Detect which cell encompasses the target text, then output its [X, Y] center coordinate. 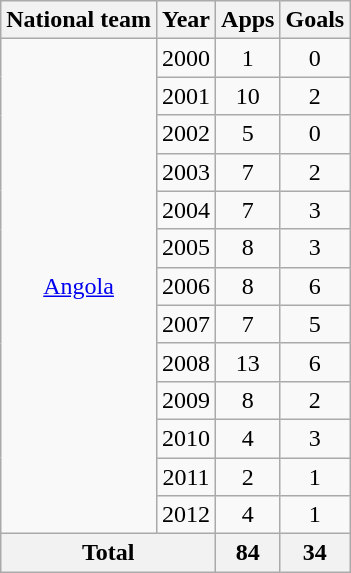
13 [248, 362]
2001 [186, 96]
2004 [186, 210]
34 [315, 553]
84 [248, 553]
National team [79, 20]
2000 [186, 58]
2002 [186, 134]
2005 [186, 248]
2003 [186, 172]
2010 [186, 438]
Apps [248, 20]
Year [186, 20]
2012 [186, 515]
2009 [186, 400]
2007 [186, 324]
2011 [186, 477]
2006 [186, 286]
Total [108, 553]
10 [248, 96]
2008 [186, 362]
Angola [79, 286]
Goals [315, 20]
